Determine the [x, y] coordinate at the center of the cell enclosing the given text.  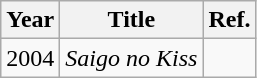
Ref. [230, 20]
Year [30, 20]
2004 [30, 58]
Saigo no Kiss [132, 58]
Title [132, 20]
